Detect which cell encompasses the target text, then output its [X, Y] center coordinate. 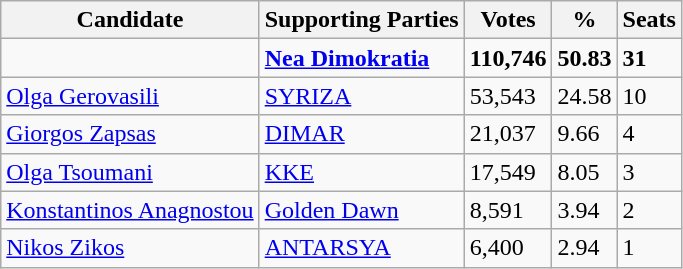
2 [649, 210]
SYRIZA [362, 96]
Konstantinos Anagnostou [130, 210]
10 [649, 96]
3.94 [584, 210]
110,746 [508, 58]
50.83 [584, 58]
6,400 [508, 248]
4 [649, 134]
KKE [362, 172]
Candidate [130, 20]
Votes [508, 20]
8,591 [508, 210]
2.94 [584, 248]
DIMAR [362, 134]
9.66 [584, 134]
1 [649, 248]
21,037 [508, 134]
Nea Dimokratia [362, 58]
Olga Gerovasili [130, 96]
Olga Tsoumani [130, 172]
3 [649, 172]
53,543 [508, 96]
Nikos Zikos [130, 248]
Golden Dawn [362, 210]
Supporting Parties [362, 20]
Giorgos Zapsas [130, 134]
% [584, 20]
17,549 [508, 172]
8.05 [584, 172]
Seats [649, 20]
24.58 [584, 96]
31 [649, 58]
ANTARSYA [362, 248]
